Provide the [X, Y] coordinate of the cell's center where the given text is located.  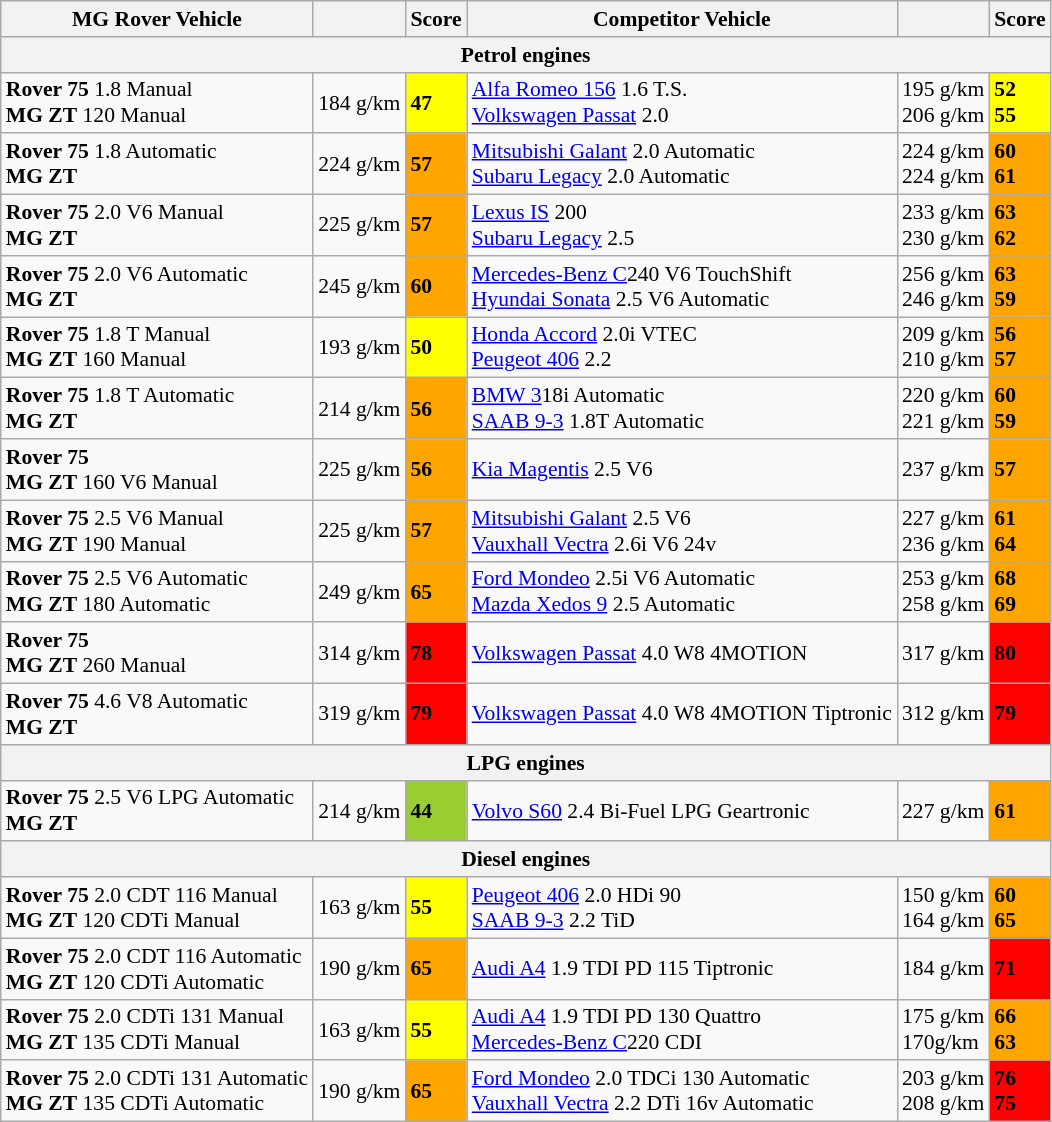
193 g/km [359, 348]
Audi A4 1.9 TDI PD 130 QuattroMercedes-Benz C220 CDI [682, 1030]
80 [1020, 654]
256 g/km246 g/km [943, 286]
203 g/km208 g/km [943, 1092]
6065 [1020, 908]
71 [1020, 968]
6164 [1020, 530]
6362 [1020, 226]
5255 [1020, 102]
220 g/km221 g/km [943, 408]
47 [436, 102]
BMW 318i AutomaticSAAB 9-3 1.8T Automatic [682, 408]
Ford Mondeo 2.0 TDCi 130 AutomaticVauxhall Vectra 2.2 DTi 16v Automatic [682, 1092]
Mitsubishi Galant 2.0 AutomaticSubaru Legacy 2.0 Automatic [682, 164]
Rover 75 1.8 T ManualMG ZT 160 Manual [157, 348]
Rover 75 2.5 V6 LPG AutomaticMG ZT [157, 810]
LPG engines [526, 763]
6663 [1020, 1030]
233 g/km230 g/km [943, 226]
Kia Magentis 2.5 V6 [682, 470]
Lexus IS 200Subaru Legacy 2.5 [682, 226]
Audi A4 1.9 TDI PD 115 Tiptronic [682, 968]
Ford Mondeo 2.5i V6 AutomaticMazda Xedos 9 2.5 Automatic [682, 592]
Volkswagen Passat 4.0 W8 4MOTION [682, 654]
224 g/km [359, 164]
Rover 75 1.8 AutomaticMG ZT [157, 164]
253 g/km258 g/km [943, 592]
Diesel engines [526, 860]
175 g/km170g/km [943, 1030]
Honda Accord 2.0i VTECPeugeot 406 2.2 [682, 348]
314 g/km [359, 654]
Rover 75 1.8 T AutomaticMG ZT [157, 408]
6061 [1020, 164]
224 g/km224 g/km [943, 164]
Rover 75 2.5 V6 AutomaticMG ZT 180 Automatic [157, 592]
Rover 75 2.5 V6 ManualMG ZT 190 Manual [157, 530]
317 g/km [943, 654]
44 [436, 810]
Rover 75 2.0 CDT 116 AutomaticMG ZT 120 CDTi Automatic [157, 968]
Alfa Romeo 156 1.6 T.S.Volkswagen Passat 2.0 [682, 102]
78 [436, 654]
6869 [1020, 592]
50 [436, 348]
Volvo S60 2.4 Bi-Fuel LPG Geartronic [682, 810]
6059 [1020, 408]
150 g/km164 g/km [943, 908]
312 g/km [943, 714]
Rover 75 2.0 V6 ManualMG ZT [157, 226]
237 g/km [943, 470]
5657 [1020, 348]
Rover 75 4.6 V8 AutomaticMG ZT [157, 714]
60 [436, 286]
Rover 75 1.8 ManualMG ZT 120 Manual [157, 102]
MG Rover Vehicle [157, 19]
319 g/km [359, 714]
227 g/km [943, 810]
Petrol engines [526, 55]
Peugeot 406 2.0 HDi 90SAAB 9-3 2.2 TiD [682, 908]
Rover 75 2.0 V6 AutomaticMG ZT [157, 286]
7675 [1020, 1092]
Rover 75 2.0 CDTi 131 ManualMG ZT 135 CDTi Manual [157, 1030]
61 [1020, 810]
Mercedes-Benz C240 V6 TouchShiftHyundai Sonata 2.5 V6 Automatic [682, 286]
209 g/km210 g/km [943, 348]
Rover 75MG ZT 160 V6 Manual [157, 470]
Competitor Vehicle [682, 19]
195 g/km206 g/km [943, 102]
6359 [1020, 286]
249 g/km [359, 592]
227 g/km236 g/km [943, 530]
Volkswagen Passat 4.0 W8 4MOTION Tiptronic [682, 714]
Mitsubishi Galant 2.5 V6Vauxhall Vectra 2.6i V6 24v [682, 530]
Rover 75 2.0 CDTi 131 AutomaticMG ZT 135 CDTi Automatic [157, 1092]
Rover 75 2.0 CDT 116 ManualMG ZT 120 CDTi Manual [157, 908]
Rover 75MG ZT 260 Manual [157, 654]
245 g/km [359, 286]
